Capture the cell that displays the provided text and extract its (X, Y) central coordinate. 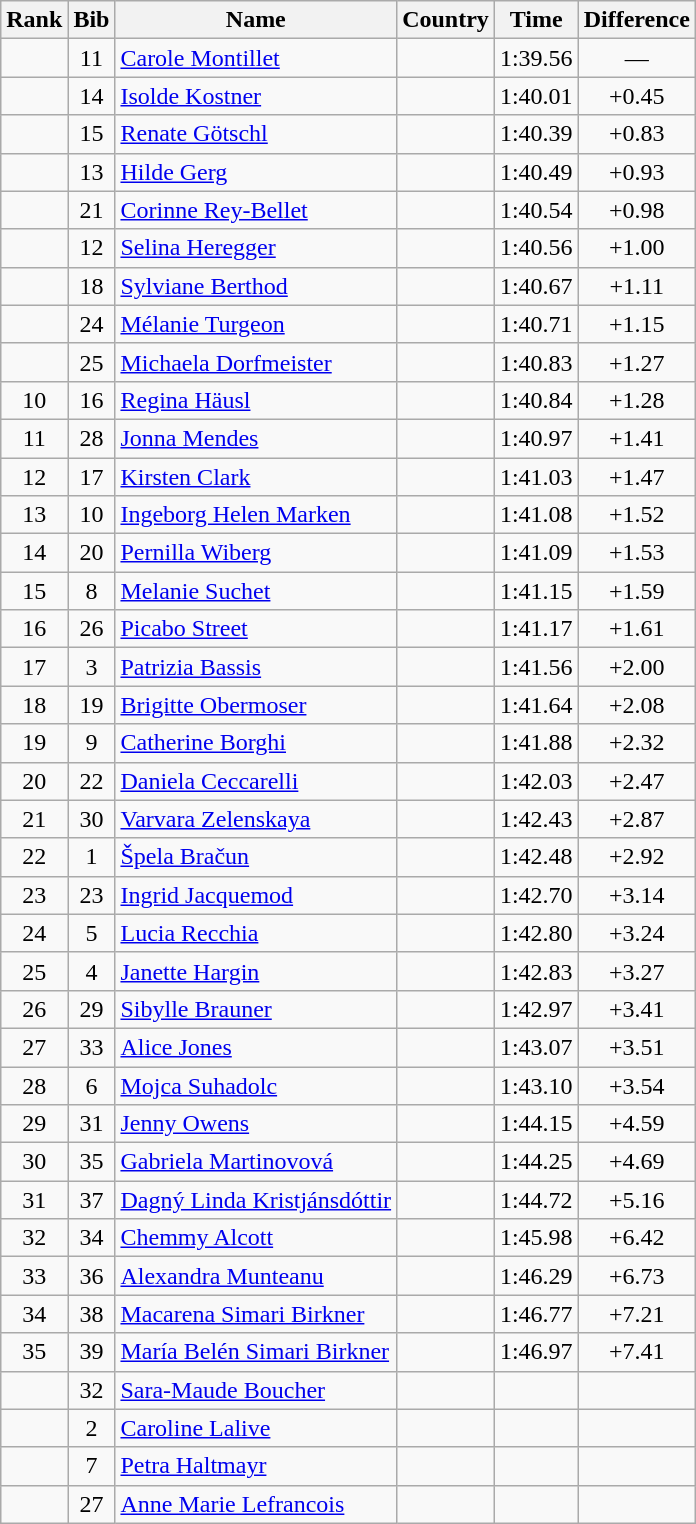
Petra Haltmayr (256, 1466)
María Belén Simari Birkner (256, 1352)
+7.21 (636, 1314)
1:42.83 (536, 971)
1:42.48 (536, 857)
39 (92, 1352)
1:41.08 (536, 515)
— (636, 58)
+3.14 (636, 895)
Difference (636, 20)
+0.83 (636, 134)
Carole Montillet (256, 58)
+3.54 (636, 1085)
1:40.71 (536, 324)
Selina Heregger (256, 248)
Gabriela Martinovová (256, 1162)
Špela Bračun (256, 857)
1:46.97 (536, 1352)
7 (92, 1466)
Catherine Borghi (256, 743)
1:41.56 (536, 667)
1:46.77 (536, 1314)
+1.28 (636, 400)
Isolde Kostner (256, 96)
1:40.49 (536, 172)
+1.47 (636, 477)
Patrizia Bassis (256, 667)
Varvara Zelenskaya (256, 819)
1:41.09 (536, 553)
Sara-Maude Boucher (256, 1390)
1:41.15 (536, 591)
1:45.98 (536, 1238)
+0.45 (636, 96)
1:40.83 (536, 362)
1:43.07 (536, 1047)
Alexandra Munteanu (256, 1276)
+7.41 (636, 1352)
Janette Hargin (256, 971)
Sibylle Brauner (256, 1009)
1:41.88 (536, 743)
1:44.25 (536, 1162)
Dagný Linda Kristjánsdóttir (256, 1200)
1:41.17 (536, 629)
+3.27 (636, 971)
+4.69 (636, 1162)
Anne Marie Lefrancois (256, 1504)
1:42.03 (536, 781)
+1.41 (636, 438)
+0.93 (636, 172)
+2.92 (636, 857)
Picabo Street (256, 629)
1:40.56 (536, 248)
1:42.43 (536, 819)
+1.59 (636, 591)
1:44.72 (536, 1200)
1:42.80 (536, 933)
+5.16 (636, 1200)
Rank (34, 20)
+2.87 (636, 819)
1:40.97 (536, 438)
Jenny Owens (256, 1124)
1:40.54 (536, 210)
3 (92, 667)
Michaela Dorfmeister (256, 362)
1:40.84 (536, 400)
2 (92, 1428)
1:42.70 (536, 895)
+1.61 (636, 629)
Name (256, 20)
Lucia Recchia (256, 933)
+3.24 (636, 933)
+2.00 (636, 667)
4 (92, 971)
Renate Götschl (256, 134)
1:40.67 (536, 286)
+1.52 (636, 515)
1:39.56 (536, 58)
+2.32 (636, 743)
Bib (92, 20)
Pernilla Wiberg (256, 553)
Caroline Lalive (256, 1428)
+4.59 (636, 1124)
+1.11 (636, 286)
+0.98 (636, 210)
+1.27 (636, 362)
1:44.15 (536, 1124)
+3.51 (636, 1047)
8 (92, 591)
Chemmy Alcott (256, 1238)
+2.08 (636, 705)
+6.42 (636, 1238)
Hilde Gerg (256, 172)
Jonna Mendes (256, 438)
1:40.01 (536, 96)
36 (92, 1276)
+3.41 (636, 1009)
Daniela Ceccarelli (256, 781)
+1.00 (636, 248)
Regina Häusl (256, 400)
Sylviane Berthod (256, 286)
1:42.97 (536, 1009)
Corinne Rey-Bellet (256, 210)
5 (92, 933)
Time (536, 20)
1:41.03 (536, 477)
1 (92, 857)
+6.73 (636, 1276)
38 (92, 1314)
+2.47 (636, 781)
Mojca Suhadolc (256, 1085)
1:40.39 (536, 134)
Brigitte Obermoser (256, 705)
Ingrid Jacquemod (256, 895)
6 (92, 1085)
Kirsten Clark (256, 477)
+1.53 (636, 553)
1:41.64 (536, 705)
Ingeborg Helen Marken (256, 515)
9 (92, 743)
1:46.29 (536, 1276)
Macarena Simari Birkner (256, 1314)
Melanie Suchet (256, 591)
Alice Jones (256, 1047)
Mélanie Turgeon (256, 324)
37 (92, 1200)
Country (446, 20)
1:43.10 (536, 1085)
+1.15 (636, 324)
